For the text-containing cell, return its midpoint in [x, y] coordinate format. 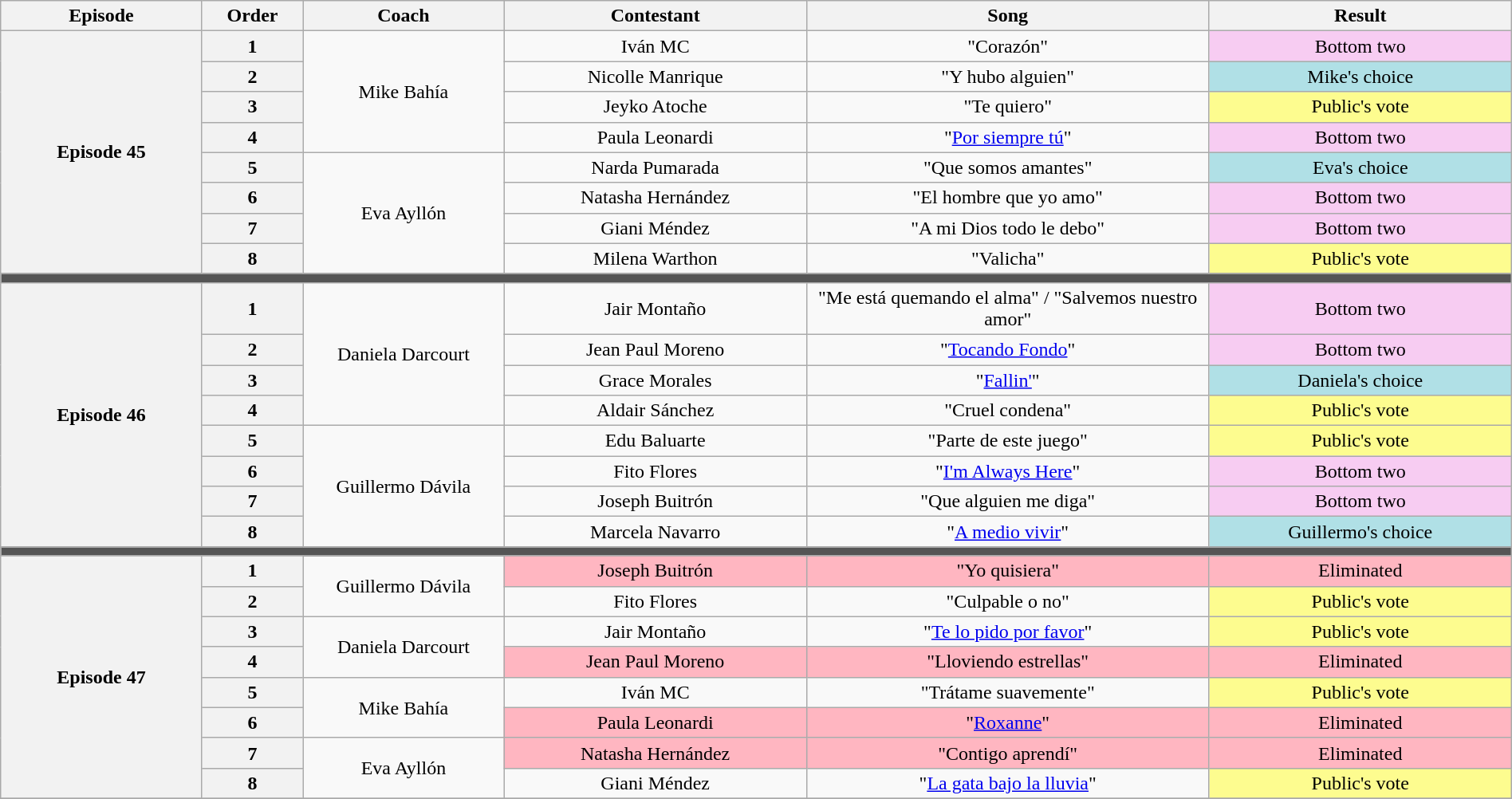
"Parte de este juego" [1008, 441]
Edu Baluarte [656, 441]
"Culpable o no" [1008, 601]
Marcela Navarro [656, 532]
Episode 47 [102, 677]
"A mi Dios todo le debo" [1008, 228]
"I'm Always Here" [1008, 471]
Daniela's choice [1360, 380]
Contestant [656, 16]
Order [252, 16]
"Te lo pido por favor" [1008, 632]
"Fallin'" [1008, 380]
Result [1360, 16]
"Te quiero" [1008, 107]
"Trátame suavemente" [1008, 692]
"Que somos amantes" [1008, 167]
"Cruel condena" [1008, 411]
Jeyko Atoche [656, 107]
Eva's choice [1360, 167]
"El hombre que yo amo" [1008, 198]
Aldair Sánchez [656, 411]
Episode 45 [102, 152]
"Valicha" [1008, 258]
"Me está quemando el alma" / "Salvemos nuestro amor" [1008, 308]
Mike's choice [1360, 77]
"Tocando Fondo" [1008, 349]
"La gata bajo la lluvia" [1008, 783]
"Lloviendo estrellas" [1008, 662]
"Roxanne" [1008, 722]
Guillermo's choice [1360, 532]
Episode [102, 16]
"A medio vivir" [1008, 532]
Narda Pumarada [656, 167]
Grace Morales [656, 380]
"Por siempre tú" [1008, 137]
"Contigo aprendí" [1008, 753]
Song [1008, 16]
Milena Warthon [656, 258]
"Yo quisiera" [1008, 571]
"Que alguien me diga" [1008, 502]
Nicolle Manrique [656, 77]
Coach [404, 16]
"Corazón" [1008, 46]
Episode 46 [102, 415]
"Y hubo alguien" [1008, 77]
